Capture the cell that displays the provided text and extract its [X, Y] central coordinate. 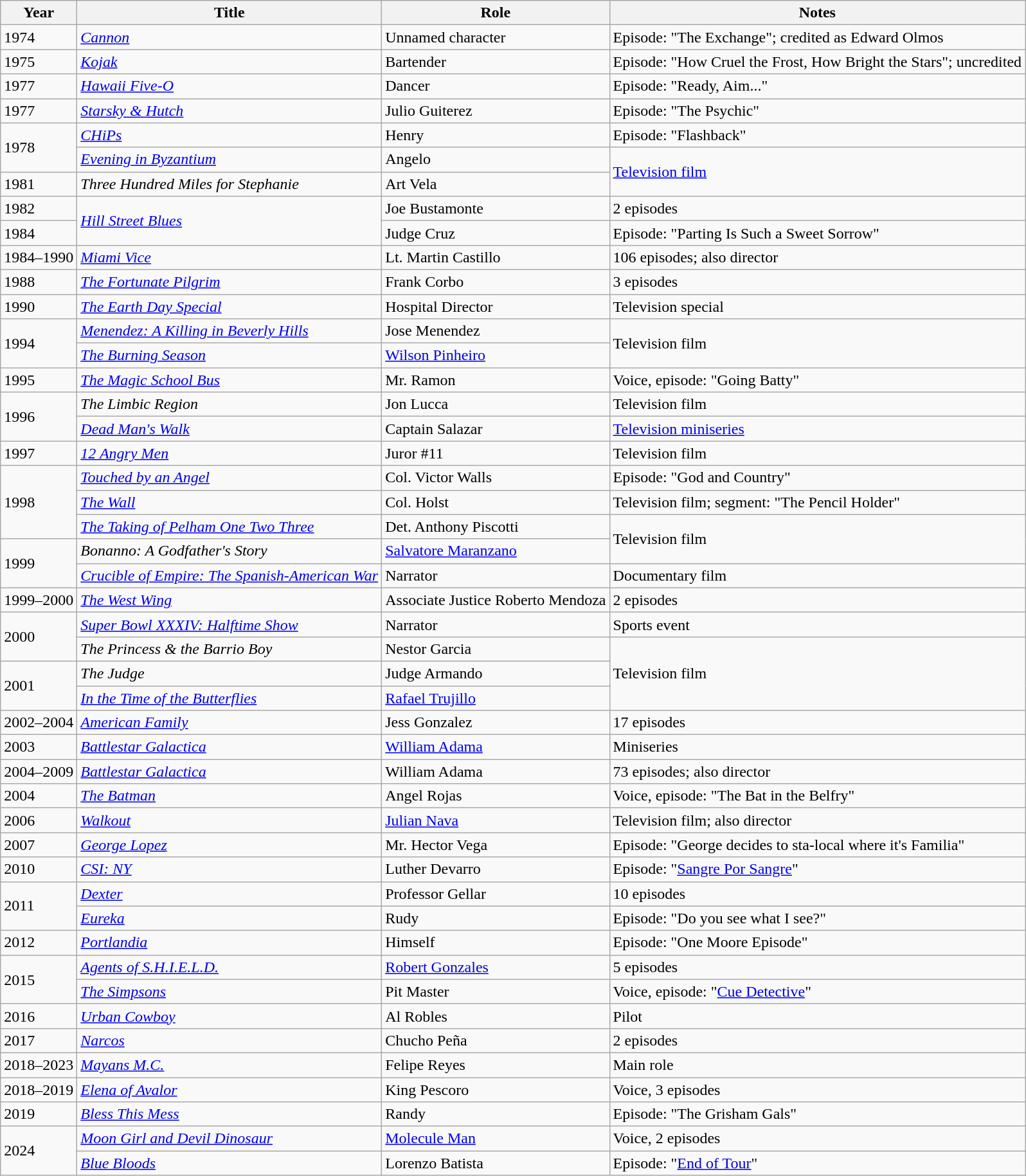
Menendez: A Killing in Beverly Hills [230, 331]
Episode: "God and Country" [818, 478]
Episode: "The Grisham Gals" [818, 1114]
Unnamed character [496, 37]
Felipe Reyes [496, 1065]
Episode: "Sangre Por Sangre" [818, 869]
Role [496, 13]
1999–2000 [39, 600]
Associate Justice Roberto Mendoza [496, 600]
12 Angry Men [230, 453]
Television film; also director [818, 820]
Dancer [496, 86]
Nestor Garcia [496, 649]
CSI: NY [230, 869]
Episode: "Parting Is Such a Sweet Sorrow" [818, 233]
Hospital Director [496, 307]
Evening in Byzantium [230, 159]
Crucible of Empire: The Spanish-American War [230, 575]
Notes [818, 13]
Julio Guiterez [496, 111]
Chucho Peña [496, 1040]
Title [230, 13]
Moon Girl and Devil Dinosaur [230, 1139]
George Lopez [230, 845]
2001 [39, 685]
Television miniseries [818, 429]
Voice, episode: "The Bat in the Belfry" [818, 796]
Col. Holst [496, 502]
Voice, 3 episodes [818, 1090]
73 episodes; also director [818, 772]
Episode: "Ready, Aim..." [818, 86]
Angelo [496, 159]
1998 [39, 502]
Angel Rojas [496, 796]
Cannon [230, 37]
Mayans M.C. [230, 1065]
Episode: "One Moore Episode" [818, 943]
The Earth Day Special [230, 307]
Art Vela [496, 184]
Salvatore Maranzano [496, 551]
Narcos [230, 1040]
Year [39, 13]
Starsky & Hutch [230, 111]
Lt. Martin Castillo [496, 257]
The Princess & the Barrio Boy [230, 649]
Judge Cruz [496, 233]
The Judge [230, 673]
Super Bowl XXXIV: Halftime Show [230, 624]
Joe Bustamonte [496, 208]
Voice, 2 episodes [818, 1139]
2006 [39, 820]
Judge Armando [496, 673]
Pit Master [496, 991]
Hill Street Blues [230, 221]
2019 [39, 1114]
2011 [39, 906]
Molecule Man [496, 1139]
Documentary film [818, 575]
Jon Lucca [496, 404]
1984 [39, 233]
Walkout [230, 820]
Episode: "Do you see what I see?" [818, 918]
CHiPs [230, 135]
Mr. Ramon [496, 380]
Wilson Pinheiro [496, 356]
2016 [39, 1016]
Sports event [818, 624]
Episode: "George decides to sta-local where it's Familia" [818, 845]
Miniseries [818, 747]
2004–2009 [39, 772]
Al Robles [496, 1016]
1996 [39, 417]
Episode: "How Cruel the Frost, How Bright the Stars"; uncredited [818, 62]
Voice, episode: "Cue Detective" [818, 991]
Captain Salazar [496, 429]
Urban Cowboy [230, 1016]
Episode: "End of Tour" [818, 1163]
Agents of S.H.I.E.L.D. [230, 967]
Rafael Trujillo [496, 698]
Miami Vice [230, 257]
1999 [39, 563]
The Magic School Bus [230, 380]
Henry [496, 135]
3 episodes [818, 282]
In the Time of the Butterflies [230, 698]
The Wall [230, 502]
The Limbic Region [230, 404]
1981 [39, 184]
5 episodes [818, 967]
Bonanno: A Godfather's Story [230, 551]
2003 [39, 747]
1994 [39, 343]
Col. Victor Walls [496, 478]
1982 [39, 208]
Voice, episode: "Going Batty" [818, 380]
106 episodes; also director [818, 257]
2004 [39, 796]
Bless This Mess [230, 1114]
Professor Gellar [496, 894]
Dead Man's Walk [230, 429]
Frank Corbo [496, 282]
Blue Bloods [230, 1163]
Kojak [230, 62]
Jose Menendez [496, 331]
Main role [818, 1065]
1997 [39, 453]
10 episodes [818, 894]
17 episodes [818, 723]
Mr. Hector Vega [496, 845]
Episode: "Flashback" [818, 135]
Elena of Avalor [230, 1090]
Randy [496, 1114]
1988 [39, 282]
The Simpsons [230, 991]
American Family [230, 723]
1984–1990 [39, 257]
2002–2004 [39, 723]
Television film; segment: "The Pencil Holder" [818, 502]
Television special [818, 307]
Episode: "The Psychic" [818, 111]
Episode: "The Exchange"; credited as Edward Olmos [818, 37]
Juror #11 [496, 453]
Jess Gonzalez [496, 723]
2018–2019 [39, 1090]
The Batman [230, 796]
Touched by an Angel [230, 478]
1975 [39, 62]
Luther Devarro [496, 869]
1978 [39, 147]
The Taking of Pelham One Two Three [230, 527]
Himself [496, 943]
Julian Nava [496, 820]
The Fortunate Pilgrim [230, 282]
Portlandia [230, 943]
Lorenzo Batista [496, 1163]
Three Hundred Miles for Stephanie [230, 184]
2010 [39, 869]
Eureka [230, 918]
Rudy [496, 918]
Det. Anthony Piscotti [496, 527]
1974 [39, 37]
Bartender [496, 62]
1995 [39, 380]
2000 [39, 637]
2017 [39, 1040]
2015 [39, 979]
2018–2023 [39, 1065]
Dexter [230, 894]
Pilot [818, 1016]
Hawaii Five-O [230, 86]
Robert Gonzales [496, 967]
2012 [39, 943]
The West Wing [230, 600]
2007 [39, 845]
King Pescoro [496, 1090]
2024 [39, 1151]
The Burning Season [230, 356]
1990 [39, 307]
